Scan for the cell matching the given text and deliver its [X, Y] coordinate at center. 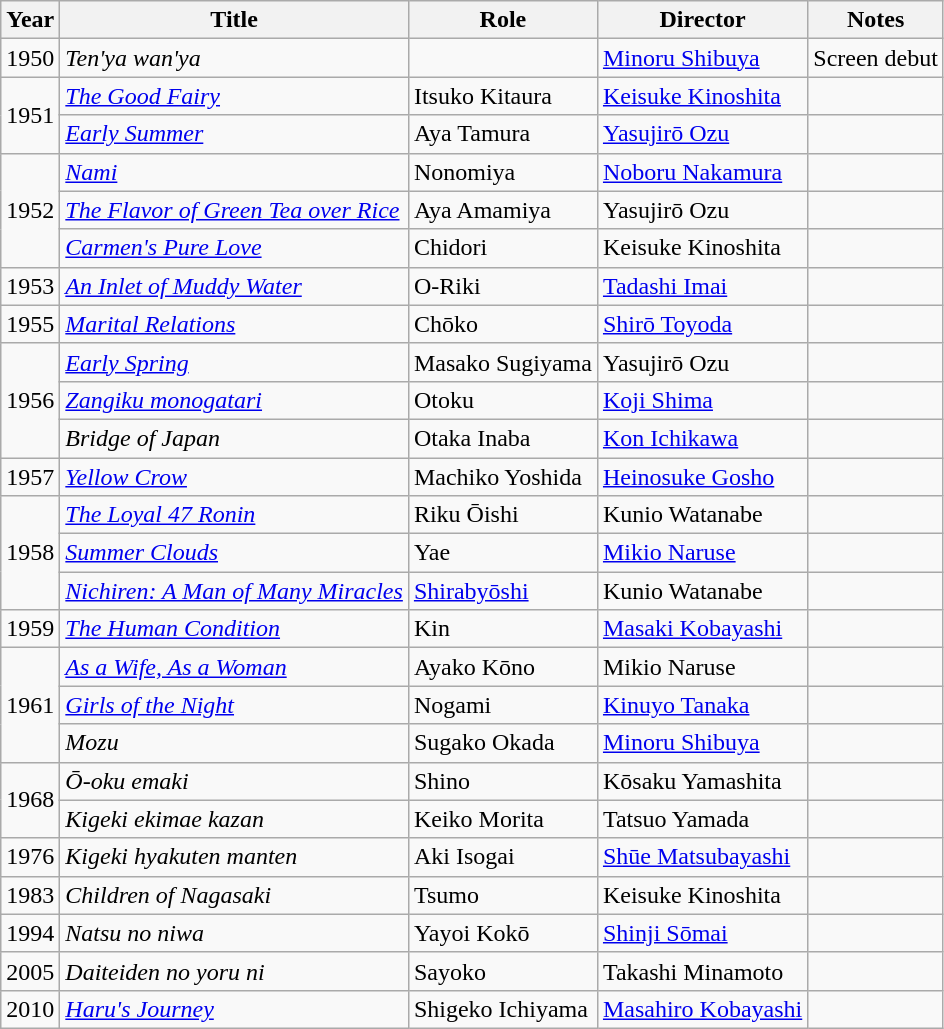
Yellow Crow [234, 477]
Shūe Matsubayashi [702, 857]
Shirabyōshi [502, 591]
Nami [234, 172]
Children of Nagasaki [234, 895]
As a Wife, As a Woman [234, 667]
Daiteiden no yoru ni [234, 971]
Masaki Kobayashi [702, 629]
Natsu no niwa [234, 933]
Keiko Morita [502, 819]
Early Spring [234, 362]
Sugako Okada [502, 743]
1961 [30, 705]
Marital Relations [234, 324]
Screen debut [876, 58]
Masahiro Kobayashi [702, 1009]
1968 [30, 800]
Kin [502, 629]
Girls of the Night [234, 705]
Carmen's Pure Love [234, 248]
Zangiku monogatari [234, 400]
Tatsuo Yamada [702, 819]
Nonomiya [502, 172]
Sayoko [502, 971]
Shino [502, 781]
Early Summer [234, 134]
Year [30, 20]
1956 [30, 400]
Yayoi Kokō [502, 933]
Director [702, 20]
Kigeki hyakuten manten [234, 857]
Tsumo [502, 895]
Shirō Toyoda [702, 324]
Ten'ya wan'ya [234, 58]
Ō-oku emaki [234, 781]
Role [502, 20]
1976 [30, 857]
1955 [30, 324]
The Good Fairy [234, 96]
Aki Isogai [502, 857]
Aya Amamiya [502, 210]
1958 [30, 553]
Ayako Kōno [502, 667]
Otoku [502, 400]
Title [234, 20]
Shinji Sōmai [702, 933]
Kigeki ekimae kazan [234, 819]
The Flavor of Green Tea over Rice [234, 210]
1994 [30, 933]
1983 [30, 895]
Itsuko Kitaura [502, 96]
Riku Ōishi [502, 515]
Kinuyo Tanaka [702, 705]
Mozu [234, 743]
Machiko Yoshida [502, 477]
Kōsaku Yamashita [702, 781]
Takashi Minamoto [702, 971]
1950 [30, 58]
Summer Clouds [234, 553]
Kon Ichikawa [702, 438]
1959 [30, 629]
Heinosuke Gosho [702, 477]
Notes [876, 20]
1951 [30, 115]
Nogami [502, 705]
Koji Shima [702, 400]
Chōko [502, 324]
Masako Sugiyama [502, 362]
2010 [30, 1009]
An Inlet of Muddy Water [234, 286]
Tadashi Imai [702, 286]
1952 [30, 210]
Aya Tamura [502, 134]
Nichiren: A Man of Many Miracles [234, 591]
Chidori [502, 248]
The Loyal 47 Ronin [234, 515]
Otaka Inaba [502, 438]
1953 [30, 286]
1957 [30, 477]
O-Riki [502, 286]
Bridge of Japan [234, 438]
2005 [30, 971]
Haru's Journey [234, 1009]
Noboru Nakamura [702, 172]
Shigeko Ichiyama [502, 1009]
Yae [502, 553]
The Human Condition [234, 629]
